Scan for the cell matching the given text and deliver its (x, y) coordinate at center. 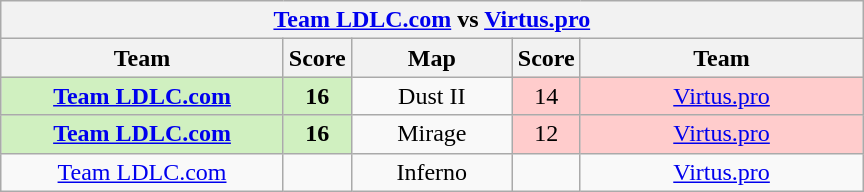
Team LDLC.com vs Virtus.pro (432, 20)
12 (546, 134)
Dust II (432, 96)
Inferno (432, 172)
Mirage (432, 134)
Map (432, 58)
14 (546, 96)
